For the text-containing cell, return its midpoint in (x, y) coordinate format. 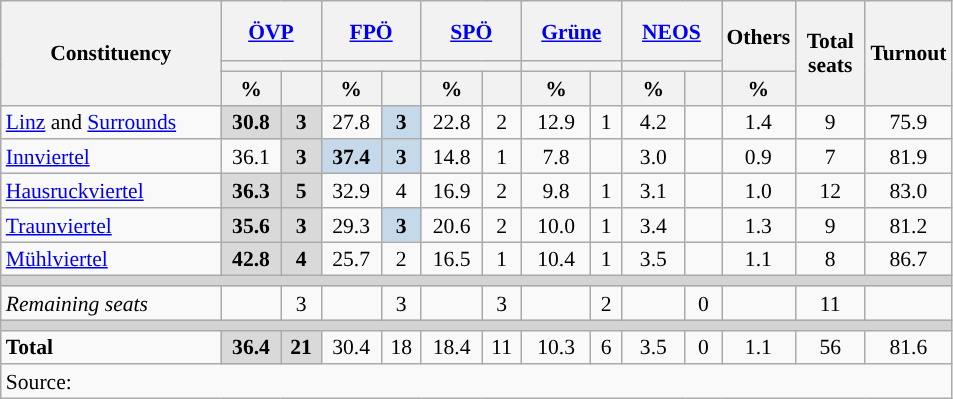
12.9 (556, 122)
12 (830, 191)
56 (830, 347)
Totalseats (830, 53)
20.6 (452, 225)
Source: (476, 382)
Total (111, 347)
Innviertel (111, 157)
81.9 (908, 157)
4.2 (653, 122)
29.3 (351, 225)
36.3 (251, 191)
1.0 (759, 191)
32.9 (351, 191)
42.8 (251, 259)
1.3 (759, 225)
30.8 (251, 122)
22.8 (452, 122)
35.6 (251, 225)
10.0 (556, 225)
Hausruckviertel (111, 191)
Linz and Surrounds (111, 122)
10.3 (556, 347)
36.4 (251, 347)
10.4 (556, 259)
7 (830, 157)
30.4 (351, 347)
7.8 (556, 157)
83.0 (908, 191)
Traunviertel (111, 225)
18 (401, 347)
16.9 (452, 191)
Turnout (908, 53)
SPÖ (471, 31)
75.9 (908, 122)
NEOS (671, 31)
1.4 (759, 122)
16.5 (452, 259)
Mühlviertel (111, 259)
36.1 (251, 157)
21 (301, 347)
14.8 (452, 157)
9.8 (556, 191)
3.4 (653, 225)
37.4 (351, 157)
25.7 (351, 259)
Grüne (571, 31)
ÖVP (271, 31)
Constituency (111, 53)
81.2 (908, 225)
0.9 (759, 157)
Remaining seats (111, 303)
86.7 (908, 259)
27.8 (351, 122)
Others (759, 36)
FPÖ (371, 31)
6 (606, 347)
8 (830, 259)
81.6 (908, 347)
18.4 (452, 347)
3.0 (653, 157)
3.1 (653, 191)
5 (301, 191)
